Capture the cell that displays the provided text and extract its [X, Y] central coordinate. 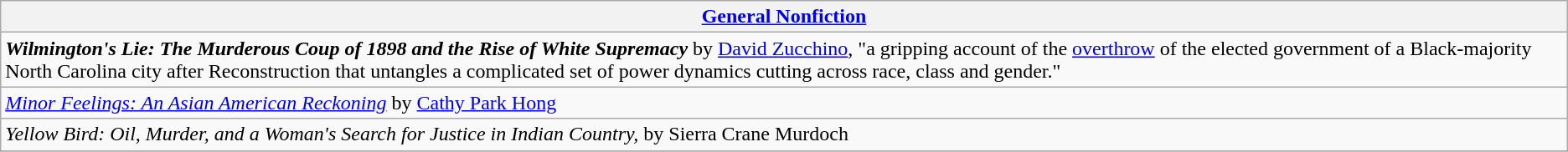
Yellow Bird: Oil, Murder, and a Woman's Search for Justice in Indian Country, by Sierra Crane Murdoch [784, 134]
General Nonfiction [784, 17]
Minor Feelings: An Asian American Reckoning by Cathy Park Hong [784, 103]
